Scan for the cell matching the given text and deliver its [x, y] coordinate at center. 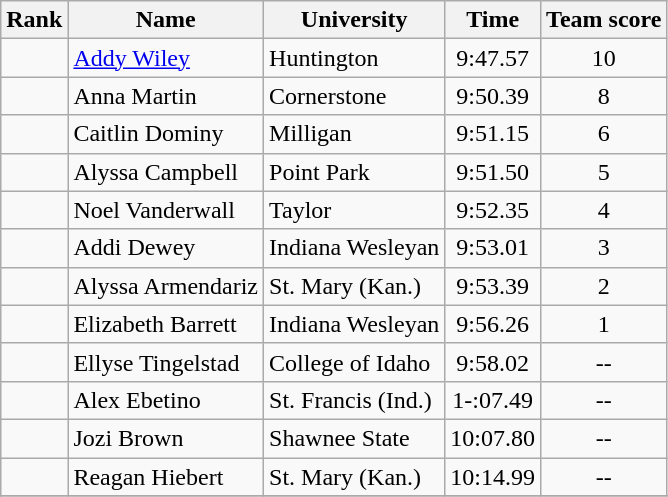
Jozi Brown [166, 438]
Name [166, 20]
9:53.01 [493, 248]
Addy Wiley [166, 58]
9:51.50 [493, 172]
Shawnee State [354, 438]
Anna Martin [166, 96]
4 [604, 210]
1-:07.49 [493, 400]
Taylor [354, 210]
1 [604, 324]
9:53.39 [493, 286]
Reagan Hiebert [166, 477]
Point Park [354, 172]
Huntington [354, 58]
Elizabeth Barrett [166, 324]
8 [604, 96]
Cornerstone [354, 96]
9:52.35 [493, 210]
Rank [34, 20]
5 [604, 172]
9:47.57 [493, 58]
10 [604, 58]
Addi Dewey [166, 248]
Caitlin Dominy [166, 134]
Alyssa Campbell [166, 172]
University [354, 20]
St. Francis (Ind.) [354, 400]
2 [604, 286]
Team score [604, 20]
9:58.02 [493, 362]
6 [604, 134]
Alex Ebetino [166, 400]
Ellyse Tingelstad [166, 362]
9:51.15 [493, 134]
Milligan [354, 134]
Noel Vanderwall [166, 210]
College of Idaho [354, 362]
10:07.80 [493, 438]
9:56.26 [493, 324]
Alyssa Armendariz [166, 286]
10:14.99 [493, 477]
Time [493, 20]
3 [604, 248]
9:50.39 [493, 96]
